Extract the (X, Y) coordinate from the center of the cell holding the provided text.  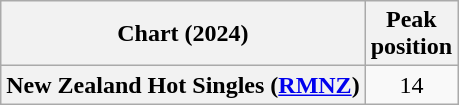
14 (411, 85)
Peakposition (411, 34)
New Zealand Hot Singles (RMNZ) (183, 85)
Chart (2024) (183, 34)
